Search for the cell housing the specified text and yield its (x, y) center coordinate. 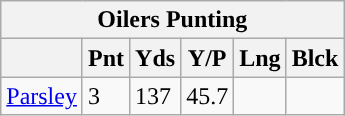
Pnt (106, 58)
Lng (260, 58)
3 (106, 96)
Oilers Punting (172, 20)
Parsley (42, 96)
Y/P (208, 58)
Blck (315, 58)
45.7 (208, 96)
137 (156, 96)
Yds (156, 58)
